For the text-containing cell, return its midpoint in [X, Y] coordinate format. 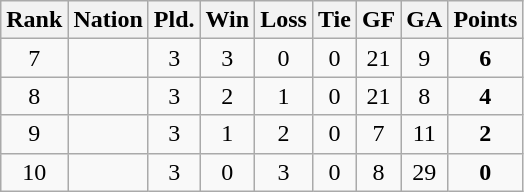
10 [34, 172]
29 [424, 172]
Pld. [174, 20]
Tie [334, 20]
4 [486, 96]
Nation [108, 20]
Rank [34, 20]
11 [424, 134]
Win [228, 20]
GF [378, 20]
GA [424, 20]
Points [486, 20]
6 [486, 58]
Loss [284, 20]
